Return [x, y] of the center of cell containing provided text 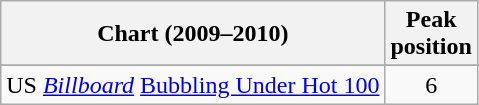
Chart (2009–2010) [193, 34]
US Billboard Bubbling Under Hot 100 [193, 85]
6 [431, 85]
Peakposition [431, 34]
